Search for the cell housing the specified text and yield its [x, y] center coordinate. 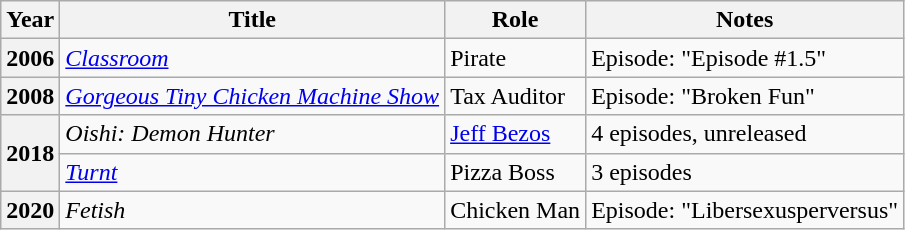
Jeff Bezos [516, 134]
Notes [745, 20]
3 episodes [745, 172]
2006 [30, 58]
Tax Auditor [516, 96]
Episode: "Episode #1.5" [745, 58]
2018 [30, 153]
Pirate [516, 58]
Role [516, 20]
2020 [30, 210]
Gorgeous Tiny Chicken Machine Show [252, 96]
Episode: "Libersexusperversus" [745, 210]
Episode: "Broken Fun" [745, 96]
Oishi: Demon Hunter [252, 134]
Year [30, 20]
Turnt [252, 172]
2008 [30, 96]
Chicken Man [516, 210]
4 episodes, unreleased [745, 134]
Fetish [252, 210]
Pizza Boss [516, 172]
Title [252, 20]
Classroom [252, 58]
